Pinpoint the cell where the given text exists, returning its (X, Y) midpoint coordinate. 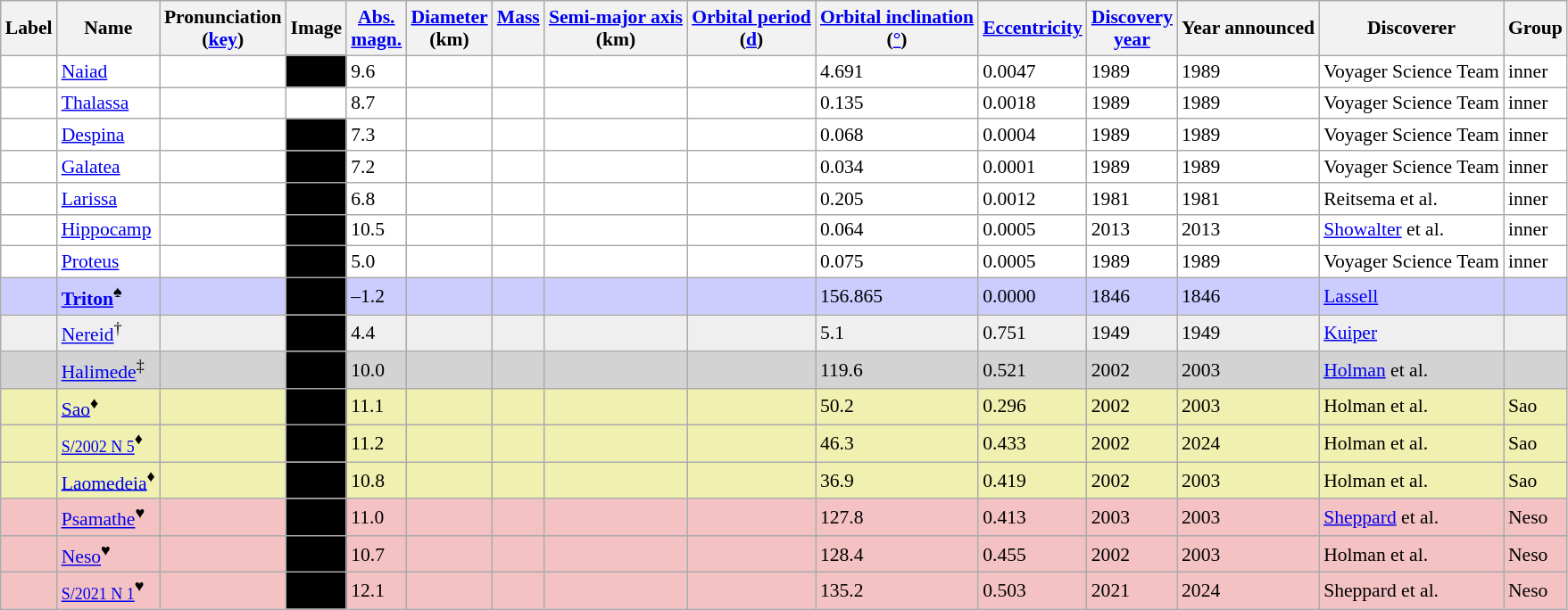
7.3 (377, 136)
0.0004 (1033, 136)
S/2021 N 1♥ (109, 590)
0.0018 (1033, 103)
Thalassa (109, 103)
–1.2 (377, 296)
Kuiper (1412, 334)
Larissa (109, 199)
Halimede‡ (109, 369)
Orbital period(d) (751, 29)
0.0001 (1033, 167)
0.751 (1033, 334)
0.433 (1033, 444)
Neso♥ (109, 555)
Nereid† (109, 334)
Psamathe♥ (109, 517)
Eccentricity (1033, 29)
0.135 (897, 103)
Despina (109, 136)
Naiad (109, 71)
8.7 (377, 103)
119.6 (897, 369)
Discovery year (1132, 29)
11.2 (377, 444)
Group (1535, 29)
6.8 (377, 199)
S/2002 N 5♦ (109, 444)
0.413 (1033, 517)
Galatea (109, 167)
0.503 (1033, 590)
Lassell (1412, 296)
50.2 (897, 407)
156.865 (897, 296)
Triton♠ (109, 296)
0.0000 (1033, 296)
Laomedeia♦ (109, 480)
0.068 (897, 136)
135.2 (897, 590)
Label (29, 29)
0.455 (1033, 555)
12.1 (377, 590)
Discoverer (1412, 29)
Pronunciation(key) (223, 29)
Diameter(km) (449, 29)
0.205 (897, 199)
11.0 (377, 517)
127.8 (897, 517)
2021 (1132, 590)
10.8 (377, 480)
Semi-major axis(km) (616, 29)
Sao♦ (109, 407)
11.1 (377, 407)
0.521 (1033, 369)
Orbital inclination(°) (897, 29)
4.691 (897, 71)
0.075 (897, 262)
46.3 (897, 444)
Showalter et al. (1412, 230)
7.2 (377, 167)
Image (317, 29)
128.4 (897, 555)
10.7 (377, 555)
0.064 (897, 230)
Mass (519, 29)
5.1 (897, 334)
36.9 (897, 480)
0.0047 (1033, 71)
Hippocamp (109, 230)
4.4 (377, 334)
Year announced (1248, 29)
0.296 (1033, 407)
0.034 (897, 167)
Reitsema et al. (1412, 199)
Abs.magn. (377, 29)
10.5 (377, 230)
9.6 (377, 71)
Proteus (109, 262)
0.419 (1033, 480)
10.0 (377, 369)
5.0 (377, 262)
0.0012 (1033, 199)
Name (109, 29)
